Capture the cell that displays the provided text and extract its (x, y) central coordinate. 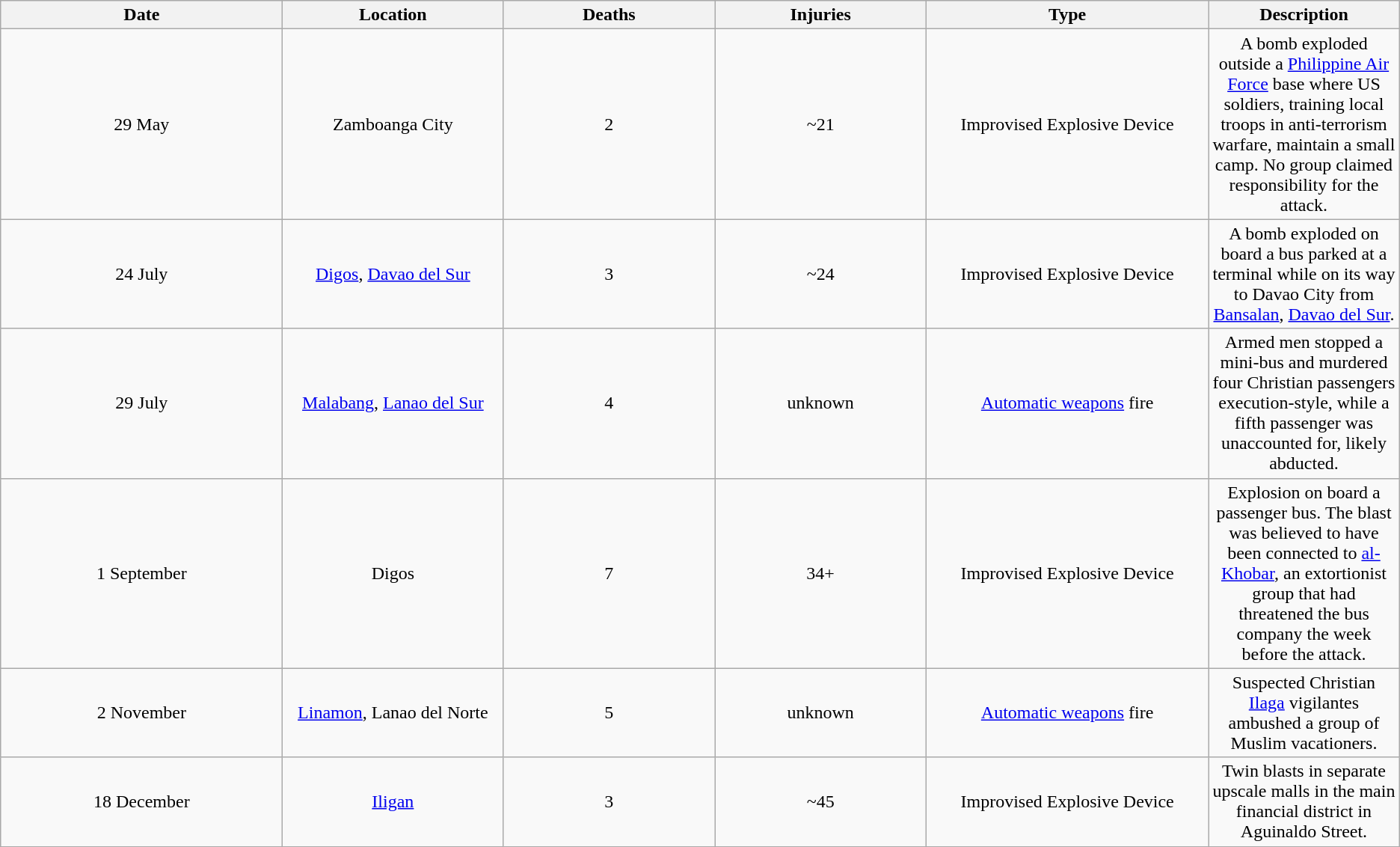
A bomb exploded on board a bus parked at a terminal while on its way to Davao City from Bansalan, Davao del Sur. (1304, 274)
~21 (821, 124)
~45 (821, 802)
4 (609, 403)
Digos, Davao del Sur (393, 274)
2 November (142, 712)
5 (609, 712)
Twin blasts in separate upscale malls in the main financial district in Aguinaldo Street. (1304, 802)
34+ (821, 573)
Digos (393, 573)
2 (609, 124)
Malabang, Lanao del Sur (393, 403)
1 September (142, 573)
29 July (142, 403)
Suspected Christian Ilaga vigilantes ambushed a group of Muslim vacationers. (1304, 712)
18 December (142, 802)
Location (393, 15)
Armed men stopped a mini-bus and murdered four Christian passengers execution-style, while a fifth passenger was unaccounted for, likely abducted. (1304, 403)
Iligan (393, 802)
Date (142, 15)
7 (609, 573)
Injuries (821, 15)
Zamboanga City (393, 124)
29 May (142, 124)
~24 (821, 274)
Deaths (609, 15)
24 July (142, 274)
Description (1304, 15)
Linamon, Lanao del Norte (393, 712)
Type (1068, 15)
